Detect which cell encompasses the target text, then output its (X, Y) center coordinate. 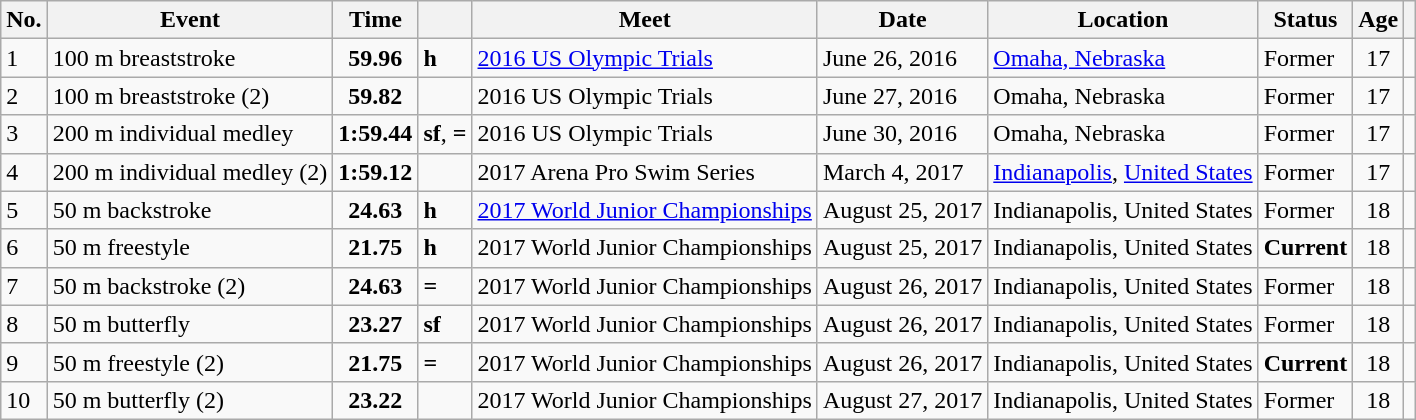
5 (24, 210)
9 (24, 362)
50 m freestyle (190, 248)
200 m individual medley (2) (190, 172)
10 (24, 400)
50 m backstroke (190, 210)
59.82 (376, 96)
23.27 (376, 324)
50 m freestyle (2) (190, 362)
sf, = (445, 134)
59.96 (376, 58)
sf (445, 324)
23.22 (376, 400)
8 (24, 324)
June 27, 2016 (902, 96)
No. (24, 20)
Location (1123, 20)
June 30, 2016 (902, 134)
50 m butterfly (190, 324)
4 (24, 172)
2 (24, 96)
Time (376, 20)
6 (24, 248)
Date (902, 20)
1:59.12 (376, 172)
50 m backstroke (2) (190, 286)
200 m individual medley (190, 134)
100 m breaststroke (2) (190, 96)
August 27, 2017 (902, 400)
1 (24, 58)
2017 Arena Pro Swim Series (644, 172)
June 26, 2016 (902, 58)
Event (190, 20)
50 m butterfly (2) (190, 400)
7 (24, 286)
Age (1378, 20)
1:59.44 (376, 134)
March 4, 2017 (902, 172)
Status (1306, 20)
100 m breaststroke (190, 58)
3 (24, 134)
Meet (644, 20)
